Determine the (X, Y) coordinate at the center of the cell enclosing the given text.  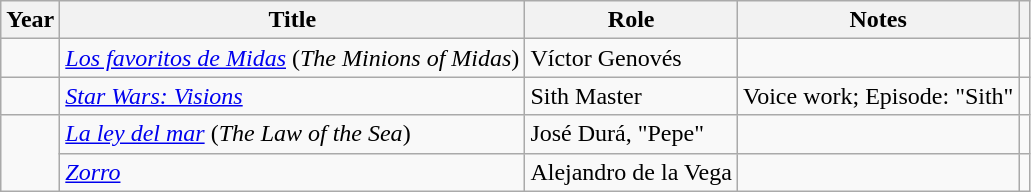
Voice work; Episode: "Sith" (878, 96)
Zorro (292, 172)
Star Wars: Visions (292, 96)
Role (632, 20)
Los favoritos de Midas (The Minions of Midas) (292, 58)
Sith Master (632, 96)
Year (30, 20)
José Durá, "Pepe" (632, 134)
Notes (878, 20)
Alejandro de la Vega (632, 172)
Title (292, 20)
La ley del mar (The Law of the Sea) (292, 134)
Víctor Genovés (632, 58)
